Search for the cell housing the specified text and yield its (X, Y) center coordinate. 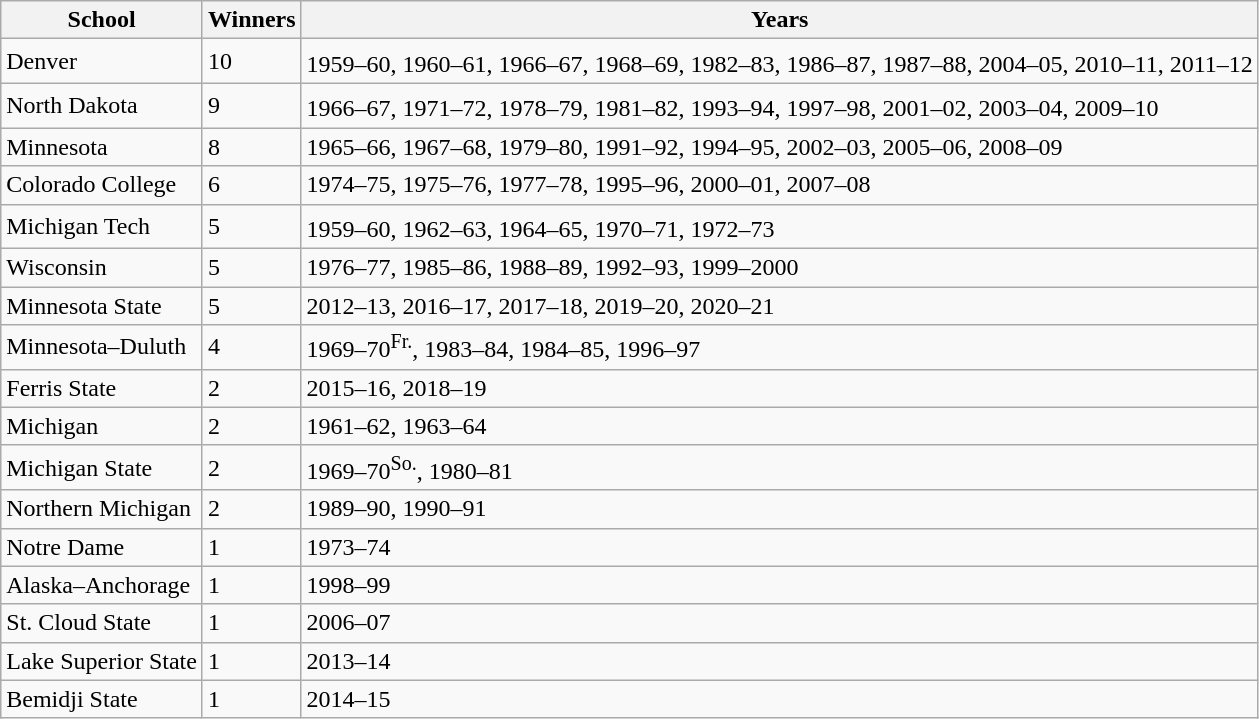
1959–60, 1962–63, 1964–65, 1970–71, 1972–73 (780, 226)
Years (780, 20)
1959–60, 1960–61, 1966–67, 1968–69, 1982–83, 1986–87, 1987–88, 2004–05, 2010–11, 2011–12 (780, 62)
2013–14 (780, 661)
2015–16, 2018–19 (780, 388)
Michigan State (102, 468)
Bemidji State (102, 699)
1961–62, 1963–64 (780, 426)
1965–66, 1967–68, 1979–80, 1991–92, 1994–95, 2002–03, 2005–06, 2008–09 (780, 147)
Winners (252, 20)
Notre Dame (102, 547)
Michigan (102, 426)
1976–77, 1985–86, 1988–89, 1992–93, 1999–2000 (780, 268)
1998–99 (780, 585)
Lake Superior State (102, 661)
2014–15 (780, 699)
2006–07 (780, 623)
Minnesota–Duluth (102, 348)
Colorado College (102, 185)
Denver (102, 62)
1966–67, 1971–72, 1978–79, 1981–82, 1993–94, 1997–98, 2001–02, 2003–04, 2009–10 (780, 106)
North Dakota (102, 106)
1974–75, 1975–76, 1977–78, 1995–96, 2000–01, 2007–08 (780, 185)
Minnesota (102, 147)
Minnesota State (102, 306)
Northern Michigan (102, 509)
School (102, 20)
9 (252, 106)
2012–13, 2016–17, 2017–18, 2019–20, 2020–21 (780, 306)
6 (252, 185)
1969–70So., 1980–81 (780, 468)
1969–70Fr., 1983–84, 1984–85, 1996–97 (780, 348)
4 (252, 348)
Michigan Tech (102, 226)
Alaska–Anchorage (102, 585)
St. Cloud State (102, 623)
1973–74 (780, 547)
8 (252, 147)
Wisconsin (102, 268)
Ferris State (102, 388)
1989–90, 1990–91 (780, 509)
10 (252, 62)
